Locate the cell with the specified text and output its (X, Y) center coordinate. 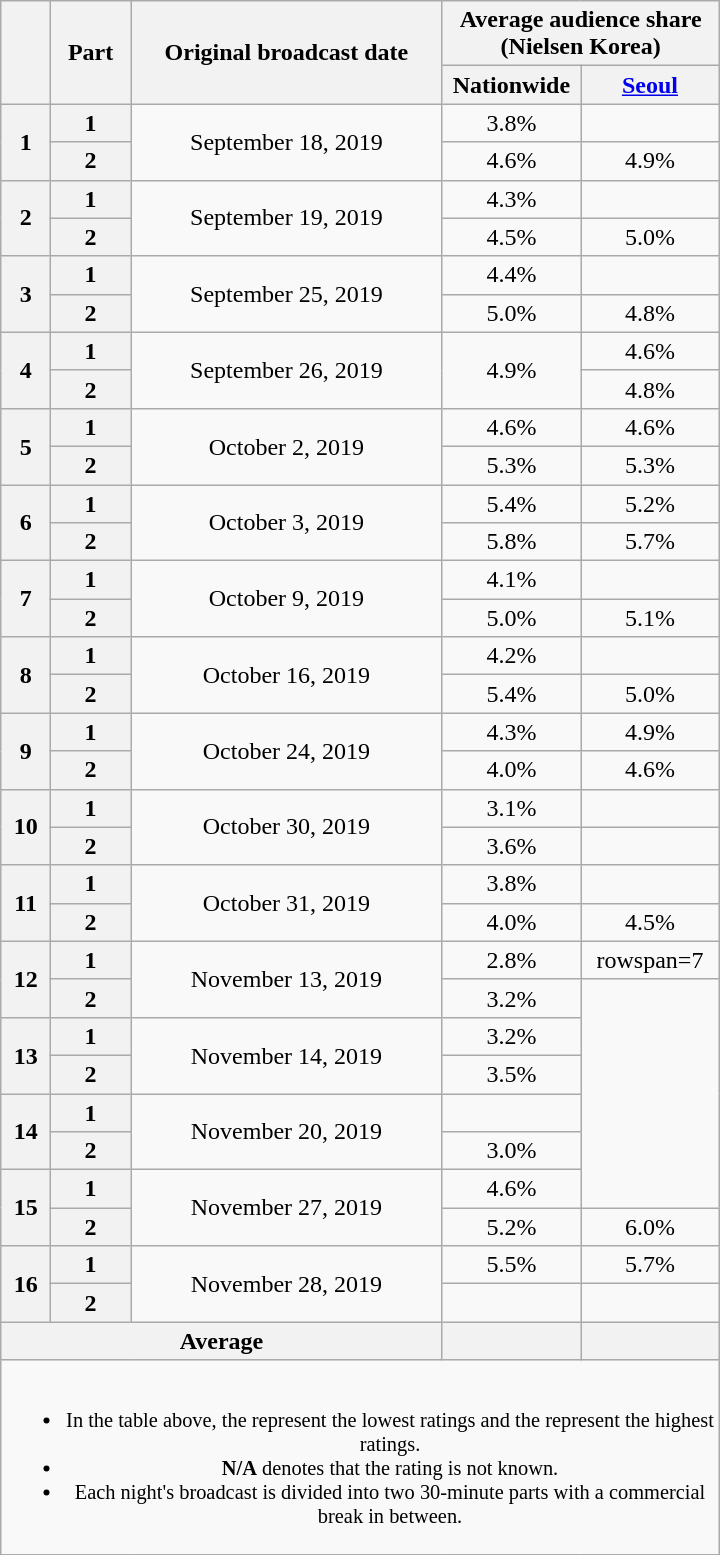
11 (26, 903)
October 31, 2019 (286, 903)
2.8% (512, 960)
5.1% (650, 618)
15 (26, 1208)
3.1% (512, 808)
Seoul (650, 85)
November 28, 2019 (286, 1284)
16 (26, 1284)
Average audience share(Nielsen Korea) (580, 34)
13 (26, 1055)
8 (26, 675)
6 (26, 522)
6.0% (650, 1227)
September 26, 2019 (286, 370)
October 16, 2019 (286, 675)
3 (26, 294)
October 2, 2019 (286, 446)
September 25, 2019 (286, 294)
October 9, 2019 (286, 599)
November 13, 2019 (286, 979)
October 24, 2019 (286, 751)
4 (26, 370)
Average (222, 1341)
September 18, 2019 (286, 142)
5.5% (512, 1265)
November 20, 2019 (286, 1132)
10 (26, 827)
3.5% (512, 1074)
14 (26, 1132)
4.2% (512, 656)
9 (26, 751)
November 14, 2019 (286, 1055)
7 (26, 599)
November 27, 2019 (286, 1208)
October 3, 2019 (286, 522)
4.1% (512, 580)
Nationwide (512, 85)
5 (26, 446)
3.0% (512, 1151)
5.8% (512, 542)
rowspan=7 (650, 960)
12 (26, 979)
4.4% (512, 275)
3.6% (512, 846)
October 30, 2019 (286, 827)
Part (91, 52)
September 19, 2019 (286, 218)
Original broadcast date (286, 52)
